Find where the given text appears and provide that cell's center as [X, Y] coordinate. 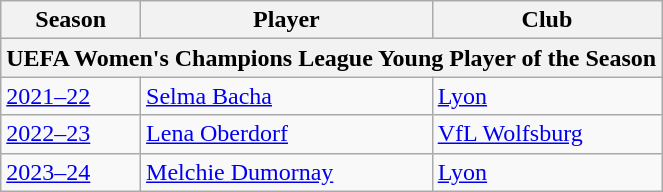
Player [287, 20]
Lena Oberdorf [287, 134]
VfL Wolfsburg [546, 134]
Club [546, 20]
Selma Bacha [287, 96]
2023–24 [71, 172]
Season [71, 20]
2021–22 [71, 96]
2022–23 [71, 134]
UEFA Women's Champions League Young Player of the Season [332, 58]
Melchie Dumornay [287, 172]
